For the text-containing cell, return its midpoint in (x, y) coordinate format. 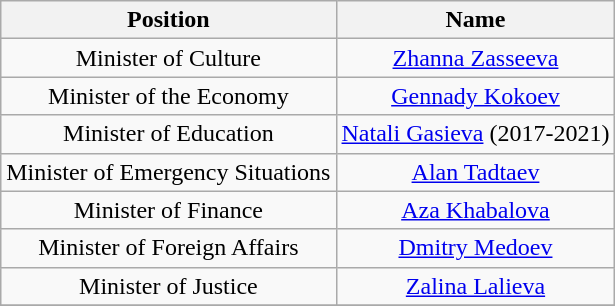
Aza Khabalova (476, 210)
Natali Gasieva (2017-2021) (476, 134)
Dmitry Medoev (476, 248)
Gennady Kokoev (476, 96)
Name (476, 20)
Alan Tadtaev (476, 172)
Minister of Finance (168, 210)
Minister of Foreign Affairs (168, 248)
Minister of Culture (168, 58)
Zalina Lalieva (476, 286)
Minister of Emergency Situations (168, 172)
Minister of Justice (168, 286)
Zhanna Zasseeva (476, 58)
Minister of the Economy (168, 96)
Minister of Education (168, 134)
Position (168, 20)
